Provide the (X, Y) coordinate of the cell's center where the given text is located.  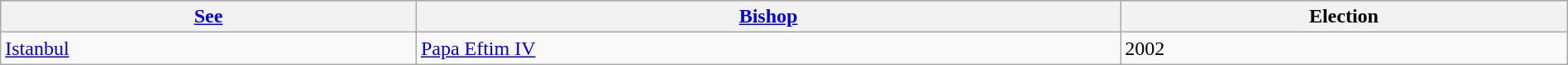
Istanbul (208, 48)
Election (1345, 17)
See (208, 17)
Papa Eftim IV (767, 48)
Bishop (767, 17)
2002 (1345, 48)
